Find where the given text appears and provide that cell's center as [x, y] coordinate. 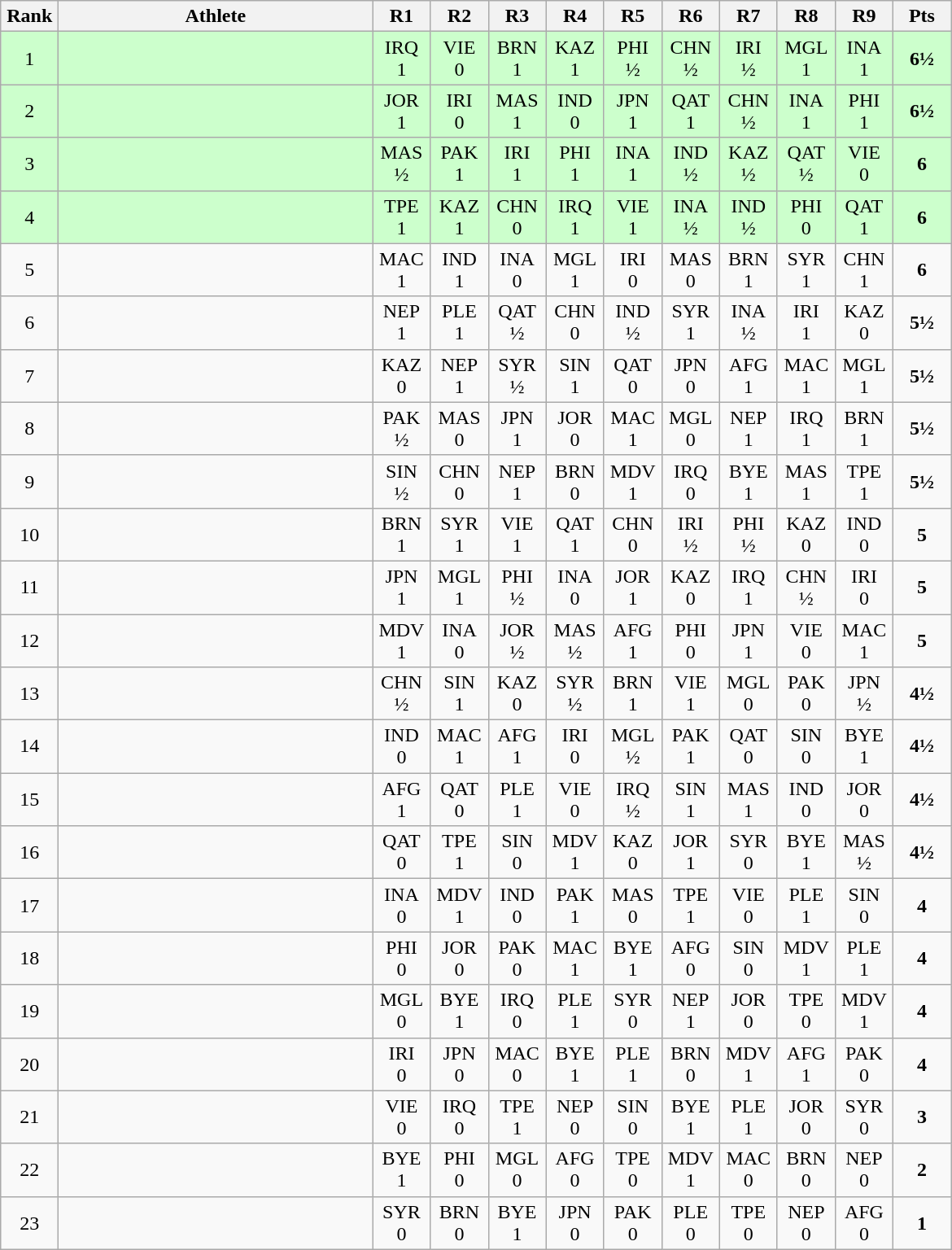
SIN½ [402, 482]
14 [29, 747]
CHN1 [864, 270]
23 [29, 1222]
17 [29, 905]
12 [29, 640]
15 [29, 799]
20 [29, 1064]
19 [29, 1011]
7 [29, 376]
KAZ½ [749, 164]
R5 [633, 16]
18 [29, 959]
22 [29, 1170]
R2 [459, 16]
R8 [806, 16]
Pts [921, 16]
9 [29, 482]
MGL½ [633, 747]
13 [29, 693]
10 [29, 534]
R4 [574, 16]
PAK½ [402, 428]
IRQ½ [633, 799]
R9 [864, 16]
Rank [29, 16]
PLE0 [690, 1222]
R3 [517, 16]
IND1 [459, 270]
Athlete [216, 16]
JPN½ [864, 693]
JOR½ [517, 640]
R7 [749, 16]
11 [29, 588]
16 [29, 853]
R6 [690, 16]
21 [29, 1117]
R1 [402, 16]
8 [29, 428]
